Locate the cell with the specified text and output its [x, y] center coordinate. 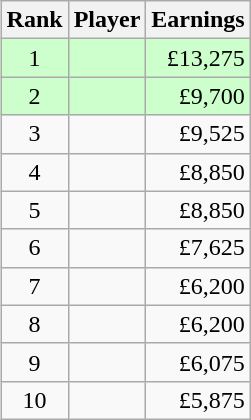
2 [34, 96]
£7,625 [198, 248]
1 [34, 58]
3 [34, 134]
9 [34, 362]
£13,275 [198, 58]
4 [34, 172]
£5,875 [198, 400]
6 [34, 248]
7 [34, 286]
Player [107, 20]
10 [34, 400]
Earnings [198, 20]
Rank [34, 20]
£9,525 [198, 134]
5 [34, 210]
8 [34, 324]
£6,075 [198, 362]
£9,700 [198, 96]
